Output the [X, Y] coordinate of the center of the cell containing the given text.  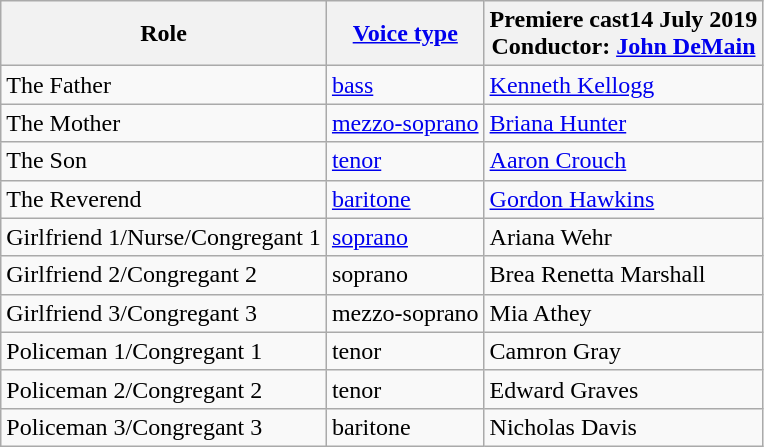
Ariana Wehr [624, 237]
The Reverend [164, 199]
Policeman 3/Congregant 3 [164, 427]
The Mother [164, 123]
Edward Graves [624, 389]
Girlfriend 2/Congregant 2 [164, 275]
Voice type [405, 34]
Camron Gray [624, 351]
The Son [164, 161]
Kenneth Kellogg [624, 85]
Nicholas Davis [624, 427]
Premiere cast14 July 2019Conductor: John DeMain [624, 34]
Role [164, 34]
Brea Renetta Marshall [624, 275]
Briana Hunter [624, 123]
Mia Athey [624, 313]
bass [405, 85]
Policeman 2/Congregant 2 [164, 389]
Aaron Crouch [624, 161]
Gordon Hawkins [624, 199]
Girlfriend 1/Nurse/Congregant 1 [164, 237]
Policeman 1/Congregant 1 [164, 351]
Girlfriend 3/Congregant 3 [164, 313]
The Father [164, 85]
